Pinpoint the cell where the given text exists, returning its (X, Y) midpoint coordinate. 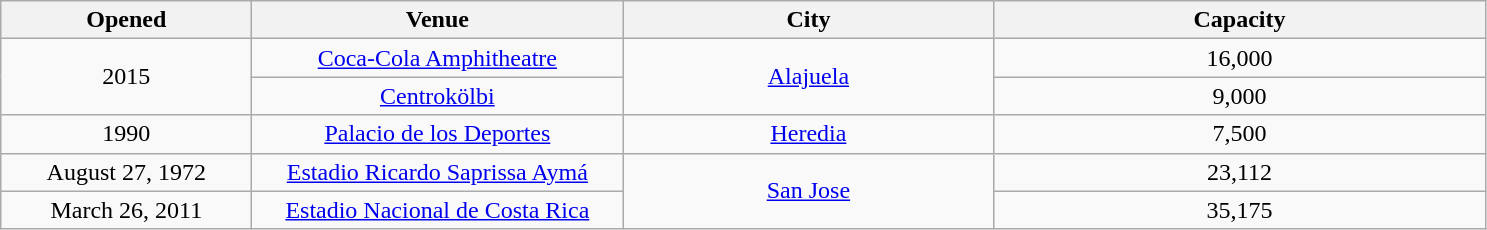
Capacity (1240, 20)
7,500 (1240, 134)
35,175 (1240, 210)
Alajuela (808, 77)
Estadio Nacional de Costa Rica (438, 210)
Opened (126, 20)
San Jose (808, 191)
16,000 (1240, 58)
Centrokölbi (438, 96)
Heredia (808, 134)
23,112 (1240, 172)
August 27, 1972 (126, 172)
Venue (438, 20)
9,000 (1240, 96)
1990 (126, 134)
Coca-Cola Amphitheatre (438, 58)
Palacio de los Deportes (438, 134)
March 26, 2011 (126, 210)
Estadio Ricardo Saprissa Aymá (438, 172)
City (808, 20)
2015 (126, 77)
